Determine the (x, y) coordinate at the center of the cell enclosing the given text.  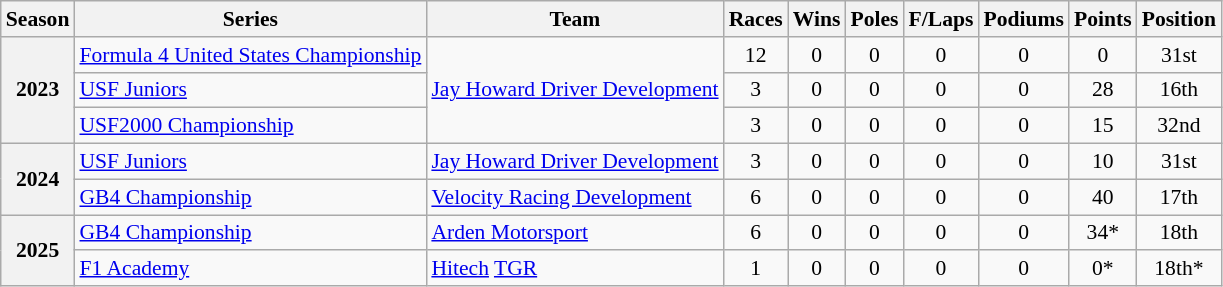
2025 (38, 250)
Hitech TGR (574, 269)
12 (756, 55)
Races (756, 19)
Series (250, 19)
0* (1103, 269)
Wins (817, 19)
Velocity Racing Development (574, 197)
18th* (1179, 269)
Arden Motorsport (574, 233)
32nd (1179, 126)
18th (1179, 233)
Position (1179, 19)
1 (756, 269)
USF2000 Championship (250, 126)
F1 Academy (250, 269)
2024 (38, 180)
40 (1103, 197)
16th (1179, 90)
F/Laps (942, 19)
10 (1103, 162)
Team (574, 19)
34* (1103, 233)
Poles (874, 19)
Points (1103, 19)
Podiums (1024, 19)
2023 (38, 90)
15 (1103, 126)
Season (38, 19)
Formula 4 United States Championship (250, 55)
28 (1103, 90)
17th (1179, 197)
